Pinpoint the cell where the given text exists, returning its (x, y) midpoint coordinate. 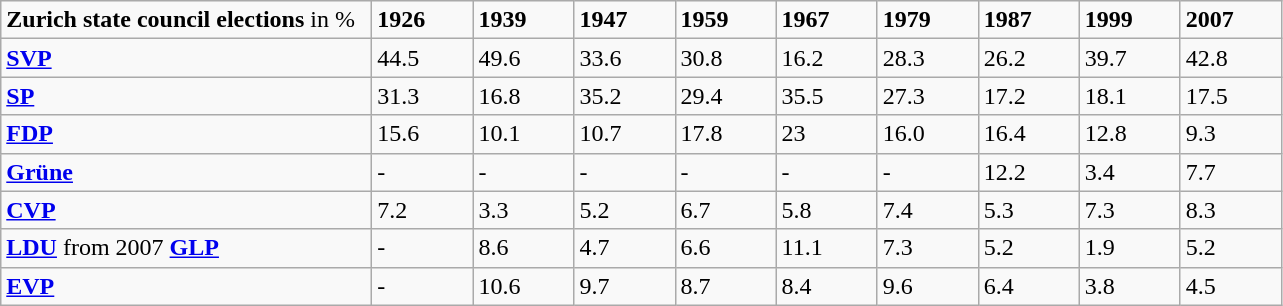
LDU from 2007 GLP (186, 248)
2007 (1230, 20)
8.6 (524, 248)
10.1 (524, 134)
33.6 (624, 58)
9.3 (1230, 134)
42.8 (1230, 58)
10.6 (524, 286)
1979 (928, 20)
6.4 (1028, 286)
16.2 (826, 58)
Zurich state council elections in % (186, 20)
17.2 (1028, 96)
11.1 (826, 248)
4.7 (624, 248)
28.3 (928, 58)
16.8 (524, 96)
18.1 (1130, 96)
8.3 (1230, 210)
31.3 (422, 96)
SVP (186, 58)
7.2 (422, 210)
15.6 (422, 134)
23 (826, 134)
4.5 (1230, 286)
39.7 (1130, 58)
12.2 (1028, 172)
35.5 (826, 96)
30.8 (726, 58)
1967 (826, 20)
17.5 (1230, 96)
1939 (524, 20)
7.4 (928, 210)
1987 (1028, 20)
1999 (1130, 20)
9.7 (624, 286)
16.4 (1028, 134)
CVP (186, 210)
1959 (726, 20)
3.3 (524, 210)
3.8 (1130, 286)
44.5 (422, 58)
8.7 (726, 286)
3.4 (1130, 172)
1.9 (1130, 248)
EVP (186, 286)
49.6 (524, 58)
35.2 (624, 96)
1926 (422, 20)
7.7 (1230, 172)
17.8 (726, 134)
6.7 (726, 210)
SP (186, 96)
1947 (624, 20)
29.4 (726, 96)
9.6 (928, 286)
10.7 (624, 134)
27.3 (928, 96)
5.3 (1028, 210)
5.8 (826, 210)
FDP (186, 134)
8.4 (826, 286)
16.0 (928, 134)
26.2 (1028, 58)
12.8 (1130, 134)
Grüne (186, 172)
6.6 (726, 248)
